Locate the cell with the specified text and output its (X, Y) center coordinate. 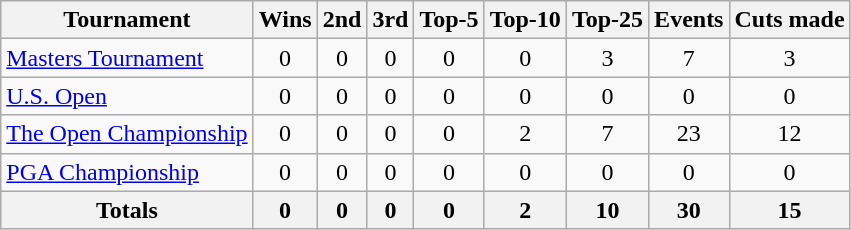
Totals (127, 210)
Top-25 (607, 20)
Tournament (127, 20)
U.S. Open (127, 96)
Top-10 (525, 20)
Wins (285, 20)
Events (689, 20)
Cuts made (790, 20)
The Open Championship (127, 134)
PGA Championship (127, 172)
Top-5 (449, 20)
15 (790, 210)
Masters Tournament (127, 58)
10 (607, 210)
3rd (390, 20)
23 (689, 134)
12 (790, 134)
2nd (342, 20)
30 (689, 210)
